Output the (X, Y) coordinate of the center of the cell containing the given text.  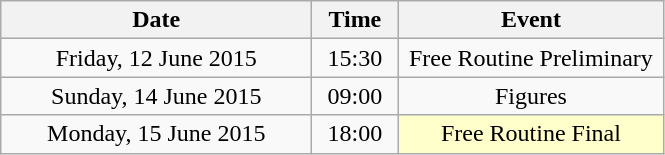
Time (355, 20)
15:30 (355, 58)
Event (531, 20)
09:00 (355, 96)
Free Routine Final (531, 134)
Sunday, 14 June 2015 (156, 96)
Free Routine Preliminary (531, 58)
18:00 (355, 134)
Monday, 15 June 2015 (156, 134)
Figures (531, 96)
Date (156, 20)
Friday, 12 June 2015 (156, 58)
